Extract the (X, Y) coordinate from the center of the cell holding the provided text.  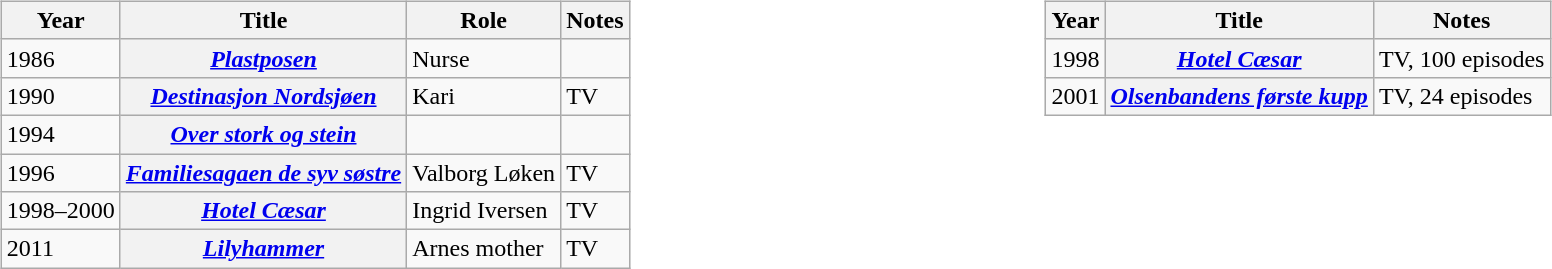
1998–2000 (60, 211)
Lilyhammer (263, 249)
Arnes mother (484, 249)
TV, 24 episodes (1462, 96)
2011 (60, 249)
Over stork og stein (263, 134)
Nurse (484, 58)
Plastposen (263, 58)
Familiesagaen de syv søstre (263, 173)
Valborg Løken (484, 173)
2001 (1076, 96)
1994 (60, 134)
Ingrid Iversen (484, 211)
1986 (60, 58)
1998 (1076, 58)
Destinasjon Nordsjøen (263, 96)
1990 (60, 96)
Role (484, 20)
TV, 100 episodes (1462, 58)
Kari (484, 96)
Olsenbandens første kupp (1239, 96)
1996 (60, 173)
